Detect which cell encompasses the target text, then output its (X, Y) center coordinate. 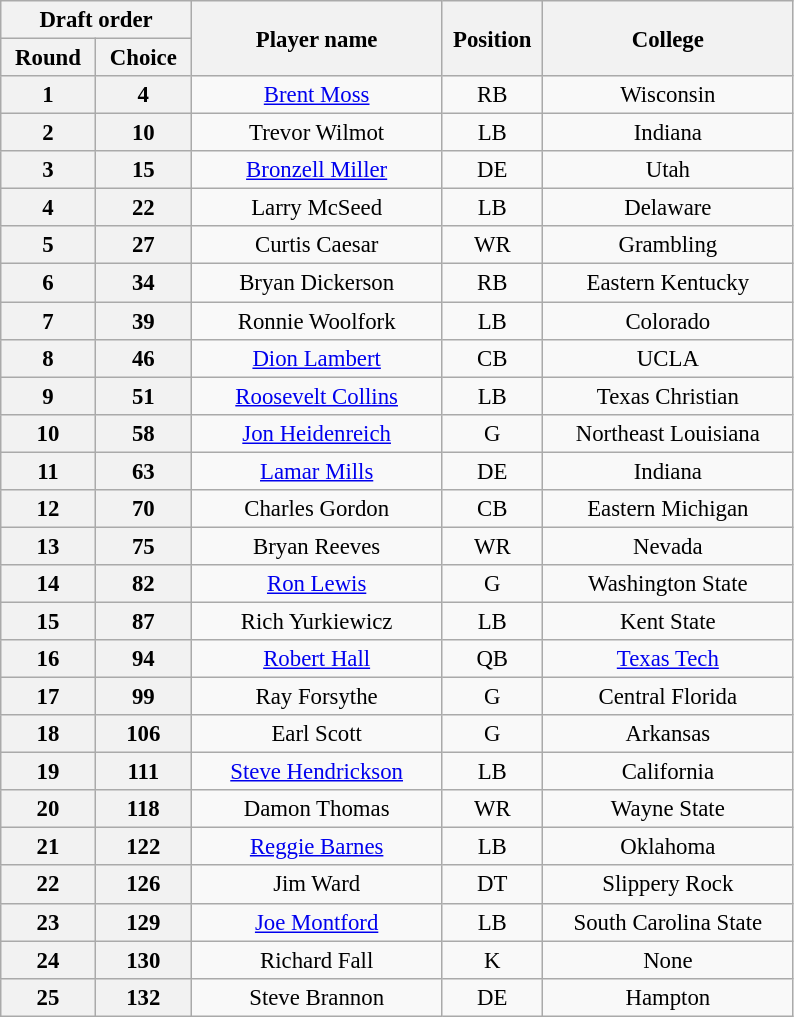
2 (48, 133)
Robert Hall (316, 659)
Joe Montford (316, 922)
Rich Yurkiewicz (316, 621)
Delaware (668, 208)
11 (48, 471)
23 (48, 922)
46 (143, 358)
87 (143, 621)
Lamar Mills (316, 471)
Wayne State (668, 809)
Steve Hendrickson (316, 772)
20 (48, 809)
Larry McSeed (316, 208)
Charles Gordon (316, 509)
130 (143, 960)
63 (143, 471)
3 (48, 170)
Curtis Caesar (316, 245)
132 (143, 997)
Eastern Michigan (668, 509)
Northeast Louisiana (668, 433)
7 (48, 321)
13 (48, 546)
126 (143, 885)
27 (143, 245)
Richard Fall (316, 960)
18 (48, 734)
8 (48, 358)
5 (48, 245)
Bryan Reeves (316, 546)
94 (143, 659)
Ray Forsythe (316, 697)
K (492, 960)
Dion Lambert (316, 358)
South Carolina State (668, 922)
California (668, 772)
106 (143, 734)
16 (48, 659)
75 (143, 546)
None (668, 960)
UCLA (668, 358)
Ron Lewis (316, 584)
Arkansas (668, 734)
Wisconsin (668, 95)
Eastern Kentucky (668, 283)
58 (143, 433)
Colorado (668, 321)
Jon Heidenreich (316, 433)
111 (143, 772)
Texas Tech (668, 659)
118 (143, 809)
12 (48, 509)
Brent Moss (316, 95)
129 (143, 922)
Position (492, 38)
Bronzell Miller (316, 170)
Choice (143, 58)
82 (143, 584)
Roosevelt Collins (316, 396)
14 (48, 584)
Steve Brannon (316, 997)
Trevor Wilmot (316, 133)
21 (48, 847)
Oklahoma (668, 847)
Damon Thomas (316, 809)
9 (48, 396)
Round (48, 58)
24 (48, 960)
Hampton (668, 997)
19 (48, 772)
122 (143, 847)
Ronnie Woolfork (316, 321)
Kent State (668, 621)
Washington State (668, 584)
6 (48, 283)
51 (143, 396)
Texas Christian (668, 396)
70 (143, 509)
Reggie Barnes (316, 847)
Slippery Rock (668, 885)
39 (143, 321)
DT (492, 885)
1 (48, 95)
Earl Scott (316, 734)
Jim Ward (316, 885)
Grambling (668, 245)
Utah (668, 170)
Bryan Dickerson (316, 283)
34 (143, 283)
Player name (316, 38)
Draft order (96, 20)
99 (143, 697)
25 (48, 997)
Nevada (668, 546)
QB (492, 659)
17 (48, 697)
Central Florida (668, 697)
College (668, 38)
